Return the (x, y) coordinate for the center point of the cell that contains the specified text.  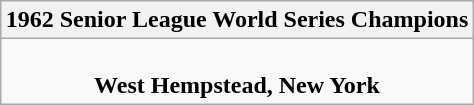
West Hempstead, New York (237, 72)
1962 Senior League World Series Champions (237, 20)
